From the cell containing the given text, extract its center point as [x, y] coordinate. 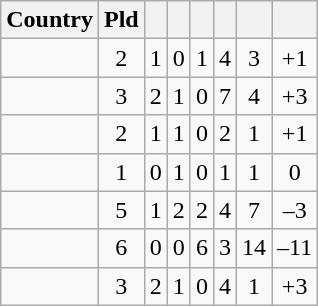
–3 [295, 210]
Pld [121, 20]
Country [50, 20]
14 [254, 248]
–11 [295, 248]
5 [121, 210]
